Return [X, Y] of the center of cell containing provided text 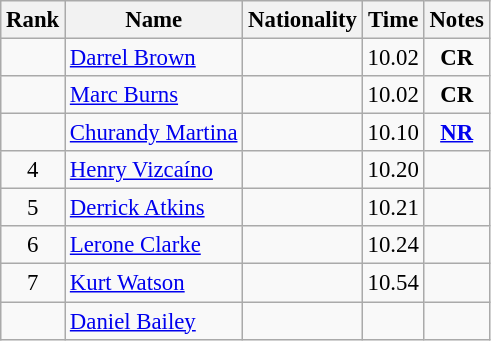
Derrick Atkins [154, 208]
4 [33, 170]
Churandy Martina [154, 133]
NR [456, 133]
Name [154, 20]
5 [33, 208]
7 [33, 283]
Notes [456, 20]
10.21 [393, 208]
10.10 [393, 133]
Nationality [302, 20]
Henry Vizcaíno [154, 170]
Darrel Brown [154, 58]
6 [33, 245]
Lerone Clarke [154, 245]
Marc Burns [154, 95]
Daniel Bailey [154, 321]
Rank [33, 20]
10.24 [393, 245]
10.54 [393, 283]
10.20 [393, 170]
Kurt Watson [154, 283]
Time [393, 20]
